Identify which cell holds the provided text, then report its [x, y] central coordinate. 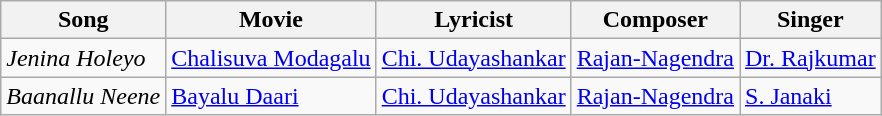
Baanallu Neene [84, 96]
Dr. Rajkumar [811, 58]
Composer [655, 20]
Bayalu Daari [271, 96]
Singer [811, 20]
S. Janaki [811, 96]
Jenina Holeyo [84, 58]
Lyricist [474, 20]
Song [84, 20]
Chalisuva Modagalu [271, 58]
Movie [271, 20]
